For the text-containing cell, return its midpoint in (X, Y) coordinate format. 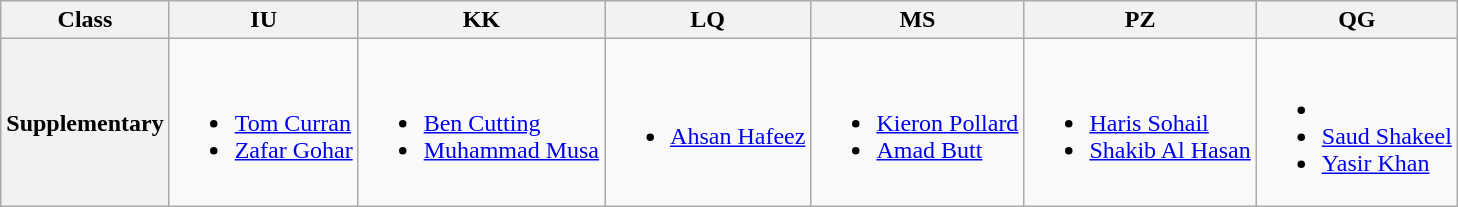
Class (85, 20)
KK (481, 20)
QG (1356, 20)
Ben CuttingMuhammad Musa (481, 122)
Ahsan Hafeez (708, 122)
IU (264, 20)
LQ (708, 20)
Tom CurranZafar Gohar (264, 122)
Saud ShakeelYasir Khan (1356, 122)
Supplementary (85, 122)
PZ (1140, 20)
MS (918, 20)
Kieron PollardAmad Butt (918, 122)
Haris SohailShakib Al Hasan (1140, 122)
